Search for the cell housing the specified text and yield its [X, Y] center coordinate. 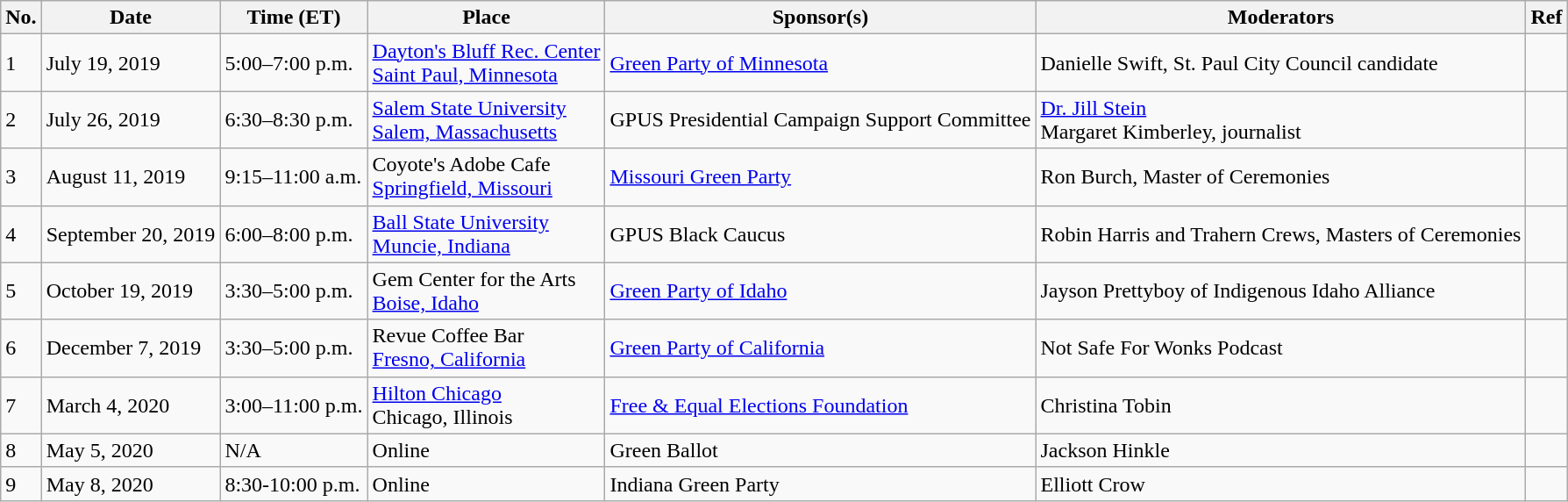
4 [21, 233]
6:30–8:30 p.m. [294, 119]
2 [21, 119]
Ron Burch, Master of Ceremonies [1280, 177]
Salem State University Salem, Massachusetts [486, 119]
Not Safe For Wonks Podcast [1280, 348]
Robin Harris and Trahern Crews, Masters of Ceremonies [1280, 233]
8:30-10:00 p.m. [294, 484]
Ref [1547, 18]
N/A [294, 450]
GPUS Presidential Campaign Support Committee [821, 119]
Green Party of California [821, 348]
8 [21, 450]
July 19, 2019 [131, 63]
Coyote's Adobe Cafe Springfield, Missouri [486, 177]
6:00–8:00 p.m. [294, 233]
July 26, 2019 [131, 119]
Moderators [1280, 18]
December 7, 2019 [131, 348]
5 [21, 291]
Sponsor(s) [821, 18]
March 4, 2020 [131, 405]
Christina Tobin [1280, 405]
Indiana Green Party [821, 484]
Jayson Prettyboy of Indigenous Idaho Alliance [1280, 291]
5:00–7:00 p.m. [294, 63]
September 20, 2019 [131, 233]
Date [131, 18]
6 [21, 348]
1 [21, 63]
Danielle Swift, St. Paul City Council candidate [1280, 63]
Gem Center for the Arts Boise, Idaho [486, 291]
Revue Coffee Bar Fresno, California [486, 348]
August 11, 2019 [131, 177]
May 8, 2020 [131, 484]
9:15–11:00 a.m. [294, 177]
Hilton Chicago Chicago, Illinois [486, 405]
May 5, 2020 [131, 450]
Jackson Hinkle [1280, 450]
Elliott Crow [1280, 484]
Green Party of Minnesota [821, 63]
No. [21, 18]
GPUS Black Caucus [821, 233]
Green Ballot [821, 450]
Green Party of Idaho [821, 291]
7 [21, 405]
Ball State University Muncie, Indiana [486, 233]
3:00–11:00 p.m. [294, 405]
Dayton's Bluff Rec. Center Saint Paul, Minnesota [486, 63]
9 [21, 484]
Time (ET) [294, 18]
Dr. Jill SteinMargaret Kimberley, journalist [1280, 119]
October 19, 2019 [131, 291]
3 [21, 177]
Place [486, 18]
Missouri Green Party [821, 177]
Free & Equal Elections Foundation [821, 405]
